Return the [x, y] coordinate for the center point of the cell that contains the specified text.  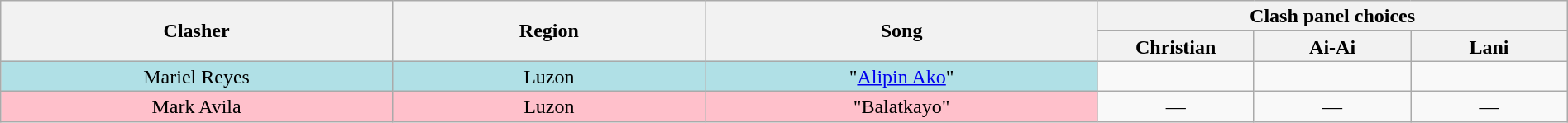
"Alipin Ako" [901, 76]
Christian [1176, 46]
Ai-Ai [1331, 46]
Region [549, 31]
Mariel Reyes [197, 76]
Clash panel choices [1332, 17]
Lani [1489, 46]
Mark Avila [197, 106]
"Balatkayo" [901, 106]
Clasher [197, 31]
Song [901, 31]
